Output the [x, y] coordinate of the center of the cell containing the given text.  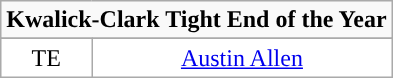
Kwalick-Clark Tight End of the Year [196, 20]
TE [46, 58]
Austin Allen [242, 58]
